Find where the given text appears and provide that cell's center as (X, Y) coordinate. 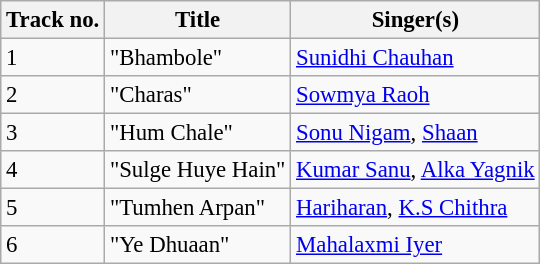
3 (53, 133)
Kumar Sanu, Alka Yagnik (416, 170)
6 (53, 245)
2 (53, 95)
Sunidhi Chauhan (416, 58)
Sonu Nigam, Shaan (416, 133)
Sowmya Raoh (416, 95)
4 (53, 170)
"Tumhen Arpan" (198, 208)
Mahalaxmi Iyer (416, 245)
Singer(s) (416, 20)
"Bhambole" (198, 58)
"Ye Dhuaan" (198, 245)
1 (53, 58)
"Hum Chale" (198, 133)
Hariharan, K.S Chithra (416, 208)
"Sulge Huye Hain" (198, 170)
"Charas" (198, 95)
Track no. (53, 20)
5 (53, 208)
Title (198, 20)
